Return the [x, y] coordinate for the center point of the cell that contains the specified text.  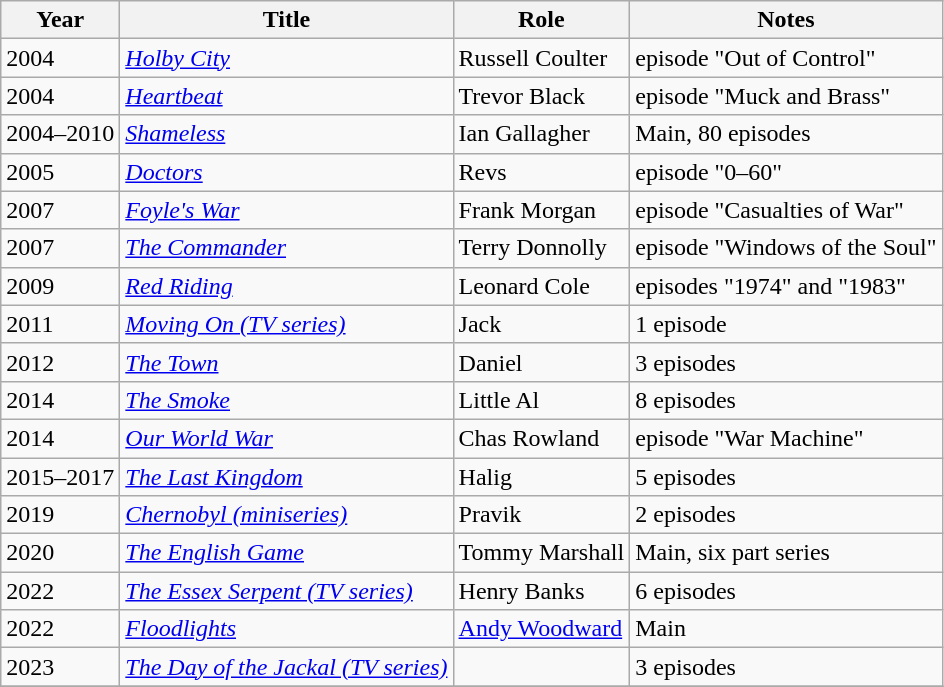
Foyle's War [286, 210]
Holby City [286, 58]
Shameless [286, 134]
Trevor Black [542, 96]
Main, six part series [786, 553]
2020 [60, 553]
The Commander [286, 248]
Little Al [542, 400]
Heartbeat [286, 96]
6 episodes [786, 591]
Russell Coulter [542, 58]
Henry Banks [542, 591]
2019 [60, 515]
Year [60, 20]
Revs [542, 172]
The English Game [286, 553]
2009 [60, 286]
2005 [60, 172]
Chas Rowland [542, 438]
The Town [286, 362]
The Smoke [286, 400]
Notes [786, 20]
episode "0–60" [786, 172]
Andy Woodward [542, 629]
episode "Out of Control" [786, 58]
Title [286, 20]
Halig [542, 477]
2012 [60, 362]
The Last Kingdom [286, 477]
8 episodes [786, 400]
Chernobyl (miniseries) [286, 515]
2023 [60, 667]
Pravik [542, 515]
Doctors [286, 172]
2004–2010 [60, 134]
Red Riding [286, 286]
Jack [542, 324]
The Essex Serpent (TV series) [286, 591]
5 episodes [786, 477]
Tommy Marshall [542, 553]
2015–2017 [60, 477]
Daniel [542, 362]
episode "Casualties of War" [786, 210]
Moving On (TV series) [286, 324]
2011 [60, 324]
Main, 80 episodes [786, 134]
Frank Morgan [542, 210]
Floodlights [286, 629]
Role [542, 20]
2 episodes [786, 515]
episode "War Machine" [786, 438]
episode "Windows of the Soul" [786, 248]
Leonard Cole [542, 286]
episode "Muck and Brass" [786, 96]
Main [786, 629]
Terry Donnolly [542, 248]
episodes "1974" and "1983" [786, 286]
1 episode [786, 324]
Our World War [286, 438]
The Day of the Jackal (TV series) [286, 667]
Ian Gallagher [542, 134]
